Provide the (X, Y) coordinate of the cell's center where the given text is located.  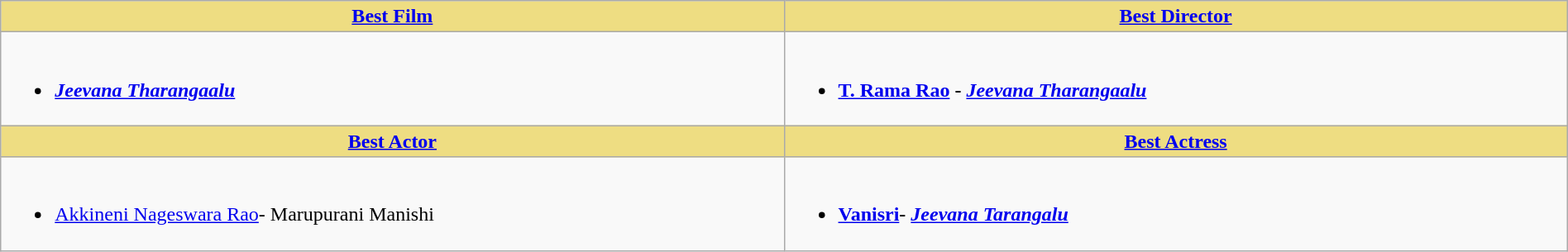
Akkineni Nageswara Rao- Marupurani Manishi (392, 203)
Jeevana Tharangaalu (392, 79)
Best Director (1176, 17)
Best Actor (392, 141)
T. Rama Rao - Jeevana Tharangaalu (1176, 79)
Best Actress (1176, 141)
Vanisri- Jeevana Tarangalu (1176, 203)
Best Film (392, 17)
